Return (x, y) of the center of cell containing provided text 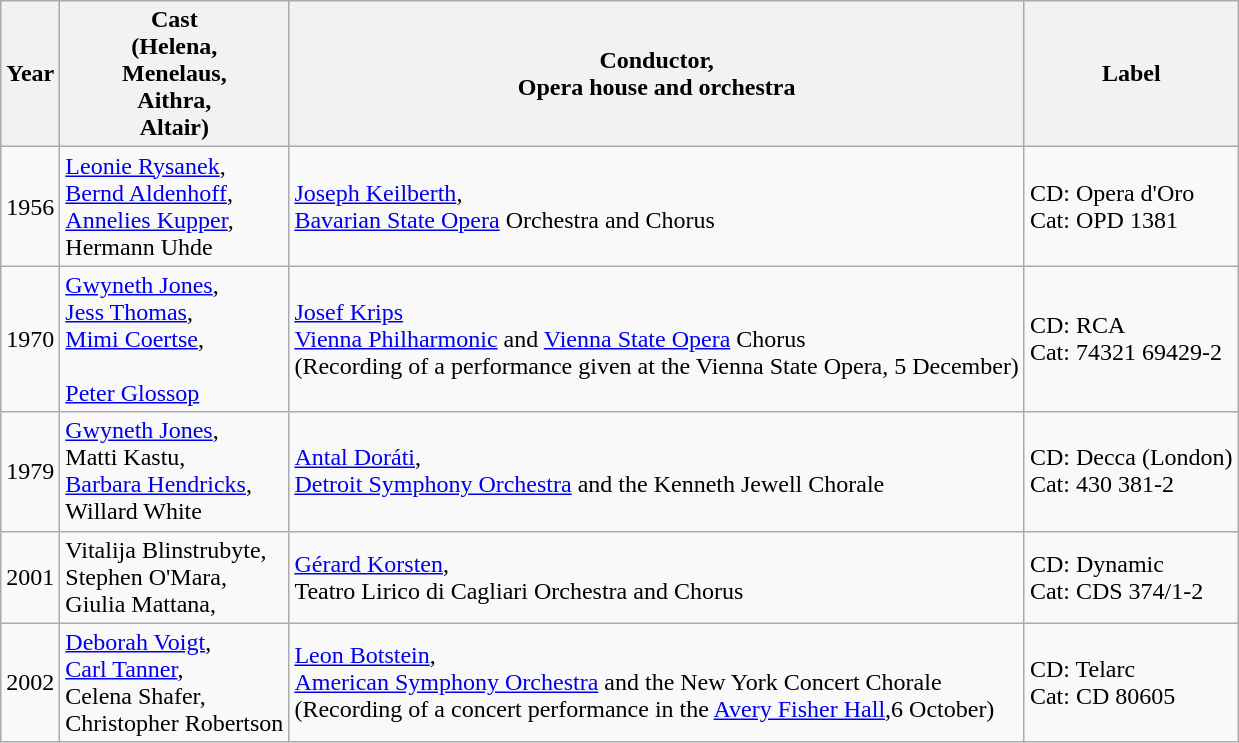
1970 (30, 339)
Joseph Keilberth,Bavarian State Opera Orchestra and Chorus (657, 206)
CD: Opera d'OroCat: OPD 1381 (1131, 206)
Josef KripsVienna Philharmonic and Vienna State Opera Chorus(Recording of a performance given at the Vienna State Opera, 5 December) (657, 339)
CD: DynamicCat: CDS 374/1-2 (1131, 577)
Conductor,Opera house and orchestra (657, 74)
Gérard Korsten,Teatro Lirico di Cagliari Orchestra and Chorus (657, 577)
CD: TelarcCat: CD 80605 (1131, 682)
CD: RCA Cat: 74321 69429-2 (1131, 339)
Cast (Helena,Menelaus,Aithra,Altair) (174, 74)
1956 (30, 206)
2001 (30, 577)
Gwyneth Jones, Matti Kastu,Barbara Hendricks,Willard White (174, 472)
1979 (30, 472)
Deborah Voigt,Carl Tanner,Celena Shafer, Christopher Robertson (174, 682)
Leon Botstein, American Symphony Orchestra and the New York Concert Chorale(Recording of a concert performance in the Avery Fisher Hall,6 October) (657, 682)
Leonie Rysanek,Bernd Aldenhoff,Annelies Kupper,Hermann Uhde (174, 206)
2002 (30, 682)
Antal Doráti, Detroit Symphony Orchestra and the Kenneth Jewell Chorale (657, 472)
Year (30, 74)
CD: Decca (London)Cat: 430 381-2 (1131, 472)
Vitalija Blinstrubyte,Stephen O'Mara,Giulia Mattana, (174, 577)
Gwyneth Jones,Jess Thomas,Mimi Coertse,Peter Glossop (174, 339)
Label (1131, 74)
